Pinpoint the cell where the given text exists, returning its [x, y] midpoint coordinate. 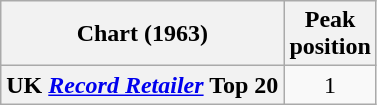
Peakposition [330, 34]
Chart (1963) [142, 34]
1 [330, 85]
UK Record Retailer Top 20 [142, 85]
